Pinpoint the cell where the given text exists, returning its (X, Y) midpoint coordinate. 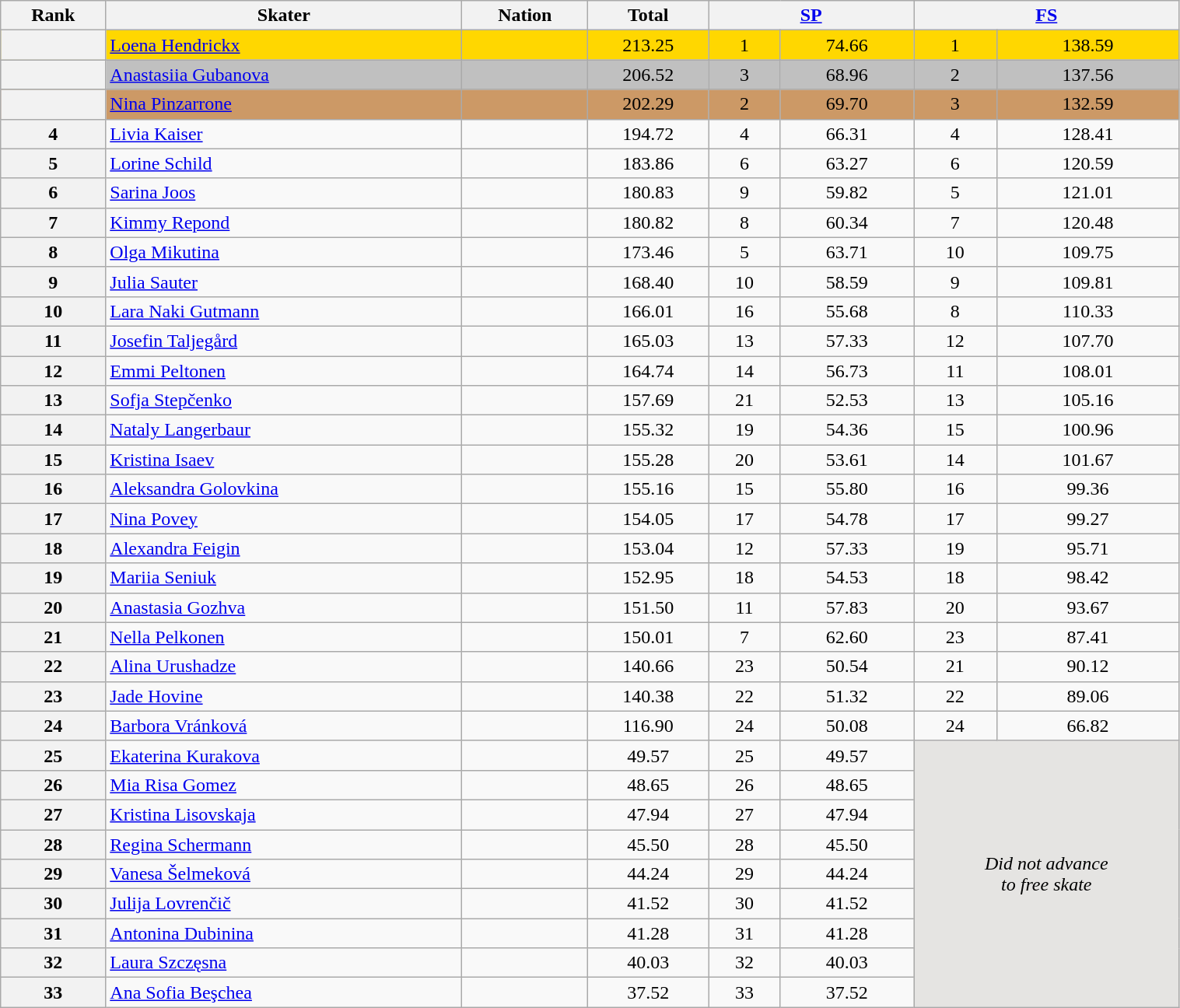
74.66 (846, 45)
FS (1046, 16)
155.16 (649, 489)
58.59 (846, 282)
66.82 (1087, 726)
155.32 (649, 430)
132.59 (1087, 104)
59.82 (846, 193)
54.78 (846, 519)
Antonina Dubinina (284, 933)
Livia Kaiser (284, 134)
Alina Urushadze (284, 667)
54.36 (846, 430)
Nina Povey (284, 519)
121.01 (1087, 193)
173.46 (649, 252)
Did not advanceto free skate (1046, 874)
50.54 (846, 667)
206.52 (649, 75)
154.05 (649, 519)
60.34 (846, 222)
Nina Pinzarrone (284, 104)
55.68 (846, 311)
137.56 (1087, 75)
157.69 (649, 401)
57.83 (846, 607)
54.53 (846, 578)
213.25 (649, 45)
101.67 (1087, 460)
110.33 (1087, 311)
Nation (525, 16)
Jade Hovine (284, 696)
Kimmy Repond (284, 222)
99.36 (1087, 489)
109.81 (1087, 282)
194.72 (649, 134)
202.29 (649, 104)
Josefin Taljegård (284, 341)
138.59 (1087, 45)
120.48 (1087, 222)
Skater (284, 16)
93.67 (1087, 607)
56.73 (846, 371)
53.61 (846, 460)
Alexandra Feigin (284, 548)
Aleksandra Golovkina (284, 489)
66.31 (846, 134)
Sofja Stepčenko (284, 401)
95.71 (1087, 548)
151.50 (649, 607)
90.12 (1087, 667)
116.90 (649, 726)
155.28 (649, 460)
99.27 (1087, 519)
Anastasiia Gubanova (284, 75)
Kristina Isaev (284, 460)
Olga Mikutina (284, 252)
68.96 (846, 75)
168.40 (649, 282)
165.03 (649, 341)
63.27 (846, 163)
Lorine Schild (284, 163)
183.86 (649, 163)
Ana Sofia Beşchea (284, 992)
153.04 (649, 548)
Barbora Vránková (284, 726)
Total (649, 16)
Sarina Joos (284, 193)
140.66 (649, 667)
Kristina Lisovskaja (284, 814)
Rank (53, 16)
Julija Lovrenčič (284, 904)
Vanesa Šelmeková (284, 874)
98.42 (1087, 578)
69.70 (846, 104)
Anastasia Gozhva (284, 607)
Nella Pelkonen (284, 637)
Regina Schermann (284, 844)
140.38 (649, 696)
Laura Szczęsna (284, 963)
Loena Hendrickx (284, 45)
SP (811, 16)
Mia Risa Gomez (284, 785)
Ekaterina Kurakova (284, 755)
164.74 (649, 371)
100.96 (1087, 430)
50.08 (846, 726)
105.16 (1087, 401)
128.41 (1087, 134)
109.75 (1087, 252)
166.01 (649, 311)
Emmi Peltonen (284, 371)
89.06 (1087, 696)
55.80 (846, 489)
Mariia Seniuk (284, 578)
87.41 (1087, 637)
150.01 (649, 637)
108.01 (1087, 371)
63.71 (846, 252)
52.53 (846, 401)
180.83 (649, 193)
Julia Sauter (284, 282)
152.95 (649, 578)
51.32 (846, 696)
62.60 (846, 637)
180.82 (649, 222)
120.59 (1087, 163)
Lara Naki Gutmann (284, 311)
107.70 (1087, 341)
Nataly Langerbaur (284, 430)
